Detect which cell encompasses the target text, then output its (x, y) center coordinate. 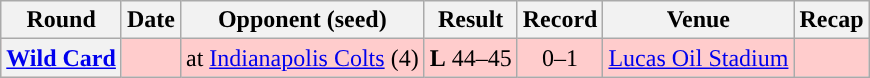
Venue (698, 20)
L 44–45 (470, 58)
Record (560, 20)
Date (150, 20)
Result (470, 20)
Opponent (seed) (302, 20)
Wild Card (62, 58)
Round (62, 20)
Recap (832, 20)
0–1 (560, 58)
Lucas Oil Stadium (698, 58)
at Indianapolis Colts (4) (302, 58)
